Find where the given text appears and provide that cell's center as (x, y) coordinate. 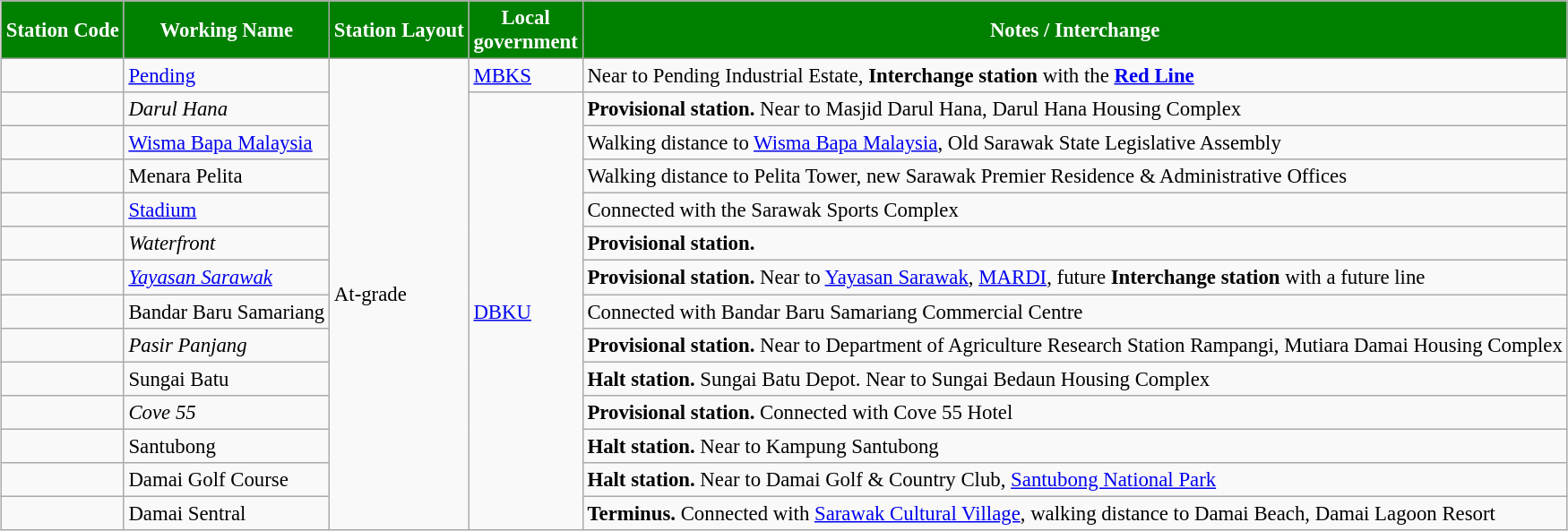
Halt station. Near to Kampung Santubong (1075, 446)
Halt station. Near to Damai Golf & Country Club, Santubong National Park (1075, 480)
Connected with Bandar Baru Samariang Commercial Centre (1075, 312)
Pending (226, 76)
At-grade (400, 295)
Sungai Batu (226, 379)
Bandar Baru Samariang (226, 312)
Waterfront (226, 244)
Provisional station. Connected with Cove 55 Hotel (1075, 412)
Provisional station. Near to Yayasan Sarawak, MARDI, future Interchange station with a future line (1075, 278)
Station Code (63, 30)
Wisma Bapa Malaysia (226, 143)
Damai Golf Course (226, 480)
Darul Hana (226, 109)
MBKS (525, 76)
Notes / Interchange (1075, 30)
Localgovernment (525, 30)
Connected with the Sarawak Sports Complex (1075, 210)
Stadium (226, 210)
Walking distance to Pelita Tower, new Sarawak Premier Residence & Administrative Offices (1075, 176)
Provisional station. Near to Masjid Darul Hana, Darul Hana Housing Complex (1075, 109)
Menara Pelita (226, 176)
Yayasan Sarawak (226, 278)
Working Name (226, 30)
Station Layout (400, 30)
Near to Pending Industrial Estate, Interchange station with the Red Line (1075, 76)
DBKU (525, 312)
Provisional station. (1075, 244)
Santubong (226, 446)
Walking distance to Wisma Bapa Malaysia, Old Sarawak State Legislative Assembly (1075, 143)
Cove 55 (226, 412)
Pasir Panjang (226, 345)
Terminus. Connected with Sarawak Cultural Village, walking distance to Damai Beach, Damai Lagoon Resort (1075, 513)
Provisional station. Near to Department of Agriculture Research Station Rampangi, Mutiara Damai Housing Complex (1075, 345)
Damai Sentral (226, 513)
Halt station. Sungai Batu Depot. Near to Sungai Bedaun Housing Complex (1075, 379)
